Determine the [x, y] coordinate at the center of the cell enclosing the given text.  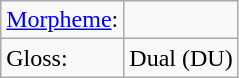
Gloss: [62, 58]
Morpheme: [62, 20]
Dual (DU) [181, 58]
